Identify which cell holds the provided text, then report its [x, y] central coordinate. 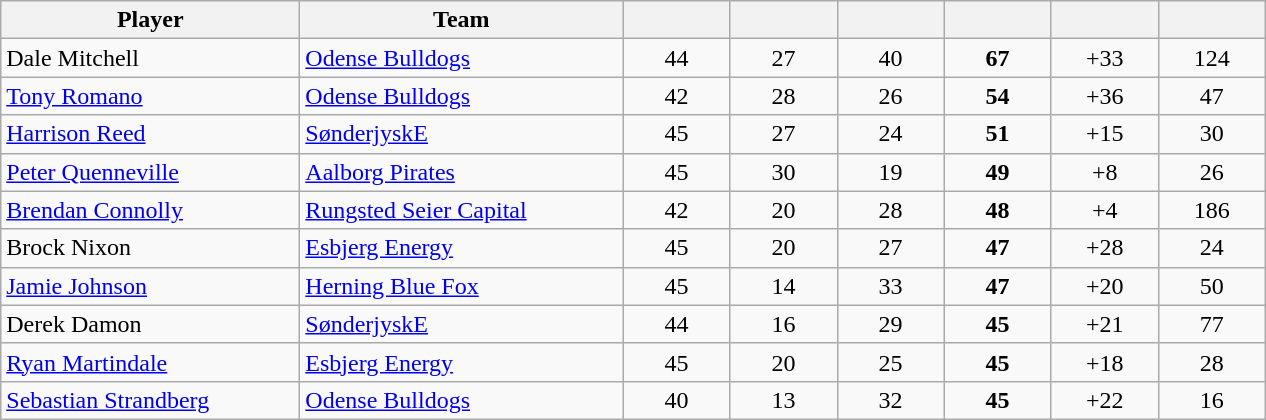
Peter Quenneville [150, 172]
32 [890, 400]
Rungsted Seier Capital [462, 210]
Tony Romano [150, 96]
Jamie Johnson [150, 286]
54 [998, 96]
Sebastian Strandberg [150, 400]
19 [890, 172]
+4 [1104, 210]
Derek Damon [150, 324]
Aalborg Pirates [462, 172]
77 [1212, 324]
+28 [1104, 248]
+21 [1104, 324]
+33 [1104, 58]
67 [998, 58]
Team [462, 20]
Ryan Martindale [150, 362]
+8 [1104, 172]
13 [784, 400]
Herning Blue Fox [462, 286]
+36 [1104, 96]
186 [1212, 210]
+15 [1104, 134]
Harrison Reed [150, 134]
+22 [1104, 400]
33 [890, 286]
+18 [1104, 362]
51 [998, 134]
+20 [1104, 286]
29 [890, 324]
124 [1212, 58]
Brock Nixon [150, 248]
Dale Mitchell [150, 58]
14 [784, 286]
48 [998, 210]
25 [890, 362]
Player [150, 20]
Brendan Connolly [150, 210]
50 [1212, 286]
49 [998, 172]
